Provide the (x, y) coordinate of the cell's center where the given text is located.  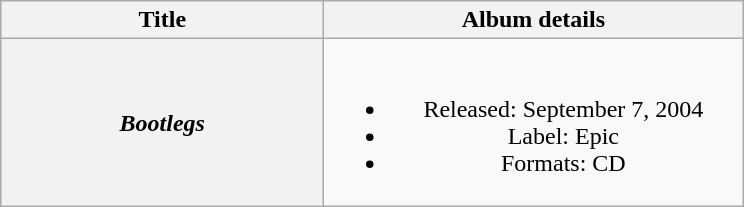
Album details (534, 20)
Title (162, 20)
Released: September 7, 2004Label: EpicFormats: CD (534, 122)
Bootlegs (162, 122)
